Pinpoint the cell where the given text exists, returning its [x, y] midpoint coordinate. 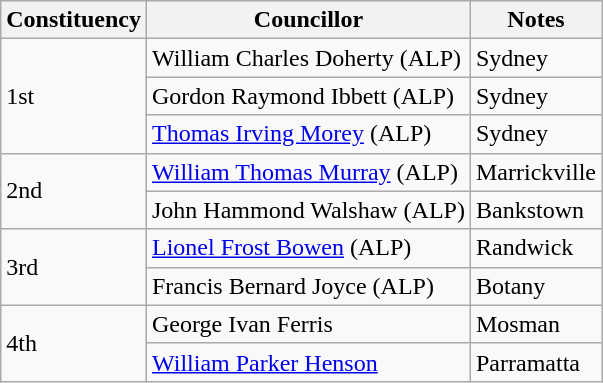
Gordon Raymond Ibbett (ALP) [308, 96]
Lionel Frost Bowen (ALP) [308, 248]
Parramatta [536, 362]
Mosman [536, 324]
Notes [536, 20]
Councillor [308, 20]
George Ivan Ferris [308, 324]
Marrickville [536, 172]
3rd [74, 267]
John Hammond Walshaw (ALP) [308, 210]
1st [74, 96]
Francis Bernard Joyce (ALP) [308, 286]
Botany [536, 286]
Thomas Irving Morey (ALP) [308, 134]
Randwick [536, 248]
Constituency [74, 20]
4th [74, 343]
2nd [74, 191]
William Parker Henson [308, 362]
William Thomas Murray (ALP) [308, 172]
William Charles Doherty (ALP) [308, 58]
Bankstown [536, 210]
